For the text-containing cell, return its midpoint in [x, y] coordinate format. 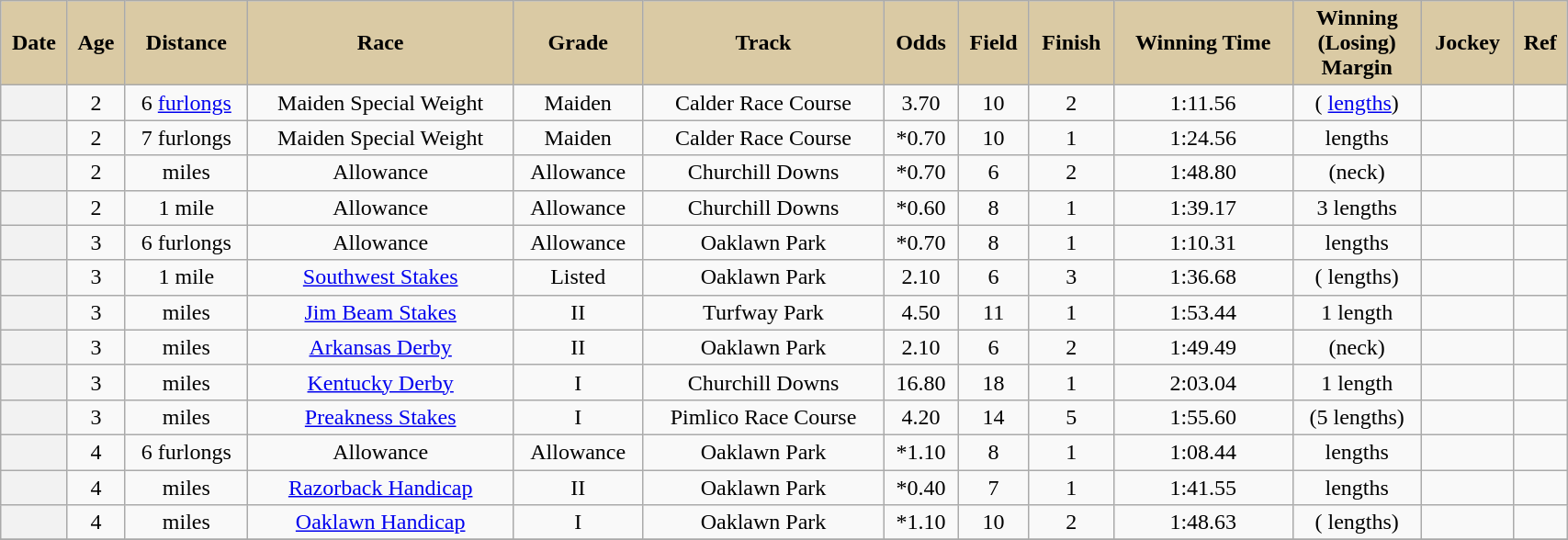
Preakness Stakes [380, 417]
Jim Beam Stakes [380, 312]
1:53.44 [1203, 312]
1:36.68 [1203, 277]
(5 lengths) [1357, 417]
1:48.63 [1203, 523]
1:24.56 [1203, 138]
Ref [1540, 43]
Listed [579, 277]
Winning(Losing)Margin [1357, 43]
Track [763, 43]
1:39.17 [1203, 208]
1:41.55 [1203, 488]
18 [994, 382]
Winning Time [1203, 43]
Grade [579, 43]
14 [994, 417]
Pimlico Race Course [763, 417]
Date [34, 43]
Jockey [1467, 43]
Kentucky Derby [380, 382]
4.20 [920, 417]
7 furlongs [186, 138]
1:08.44 [1203, 452]
1:49.49 [1203, 347]
Odds [920, 43]
Razorback Handicap [380, 488]
3.70 [920, 103]
*0.60 [920, 208]
Race [380, 43]
Distance [186, 43]
1:10.31 [1203, 242]
Age [96, 43]
Southwest Stakes [380, 277]
Arkansas Derby [380, 347]
*0.40 [920, 488]
16.80 [920, 382]
2:03.04 [1203, 382]
Finish [1071, 43]
1:55.60 [1203, 417]
7 [994, 488]
3 lengths [1357, 208]
Field [994, 43]
5 [1071, 417]
Turfway Park [763, 312]
11 [994, 312]
4.50 [920, 312]
1:48.80 [1203, 173]
1:11.56 [1203, 103]
Oaklawn Handicap [380, 523]
